Search for the cell housing the specified text and yield its [X, Y] center coordinate. 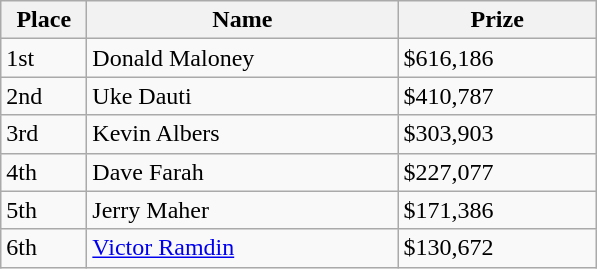
2nd [44, 96]
5th [44, 210]
$410,787 [498, 96]
Donald Maloney [242, 58]
$303,903 [498, 134]
Jerry Maher [242, 210]
$616,186 [498, 58]
Uke Dauti [242, 96]
$171,386 [498, 210]
6th [44, 248]
1st [44, 58]
4th [44, 172]
Victor Ramdin [242, 248]
3rd [44, 134]
Kevin Albers [242, 134]
$130,672 [498, 248]
Prize [498, 20]
Place [44, 20]
Name [242, 20]
Dave Farah [242, 172]
$227,077 [498, 172]
